Extract the (x, y) coordinate from the center of the cell holding the provided text.  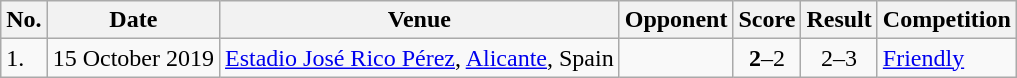
Date (133, 20)
Venue (420, 20)
2–2 (767, 58)
15 October 2019 (133, 58)
Friendly (946, 58)
Opponent (676, 20)
Competition (946, 20)
2–3 (839, 58)
No. (24, 20)
Estadio José Rico Pérez, Alicante, Spain (420, 58)
Score (767, 20)
Result (839, 20)
1. (24, 58)
